Detect which cell encompasses the target text, then output its (x, y) center coordinate. 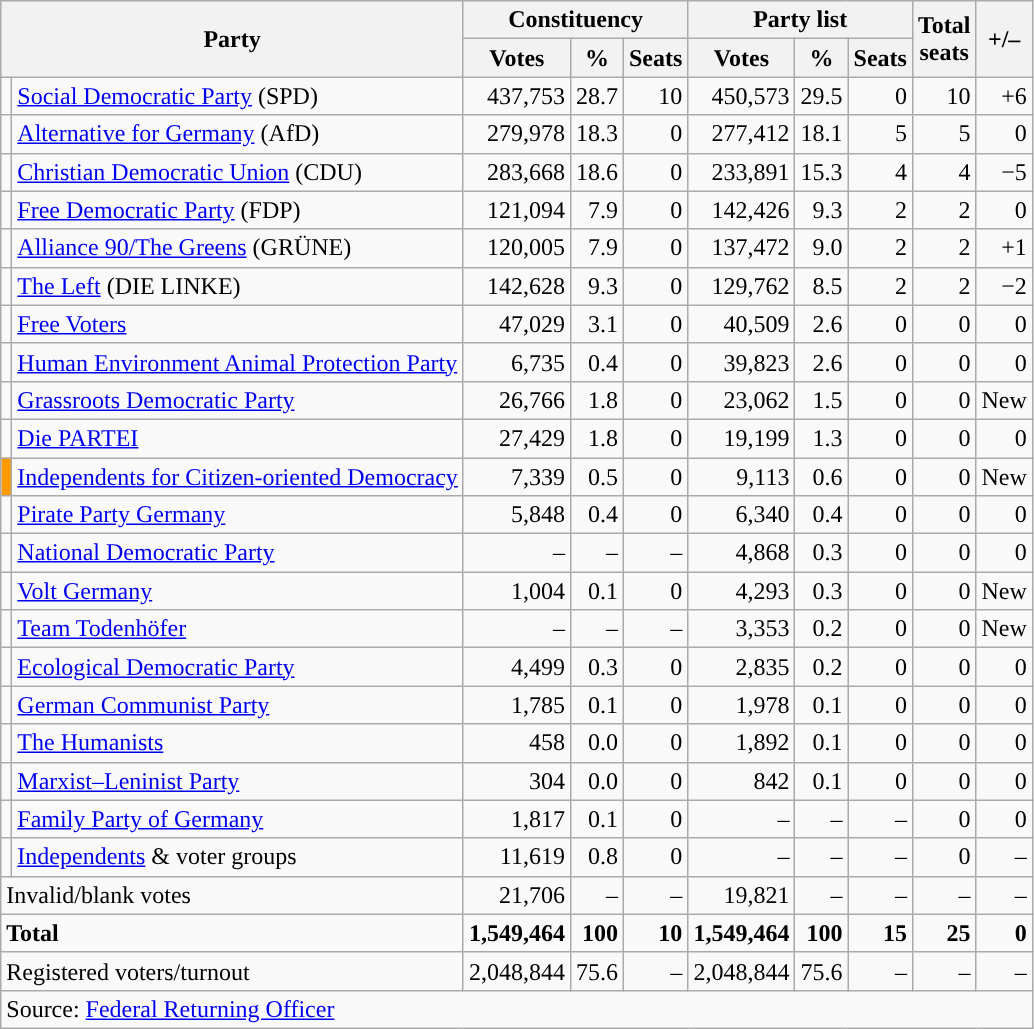
21,706 (516, 895)
6,340 (742, 515)
8.5 (822, 286)
5,848 (516, 515)
+6 (1004, 96)
277,412 (742, 134)
Free Democratic Party (FDP) (238, 210)
Marxist–Leninist Party (238, 781)
Independents & voter groups (238, 857)
4,499 (516, 667)
137,472 (742, 248)
1.3 (822, 438)
+1 (1004, 248)
The Humanists (238, 743)
Party list (800, 20)
18.3 (596, 134)
304 (516, 781)
Registered voters/turnout (232, 971)
437,753 (516, 96)
Constituency (576, 20)
Social Democratic Party (SPD) (238, 96)
Alliance 90/The Greens (GRÜNE) (238, 248)
4,293 (742, 591)
Human Environment Animal Protection Party (238, 362)
Free Voters (238, 324)
Family Party of Germany (238, 819)
Party (232, 39)
3,353 (742, 629)
19,199 (742, 438)
279,978 (516, 134)
129,762 (742, 286)
25 (944, 933)
19,821 (742, 895)
28.7 (596, 96)
Die PARTEI (238, 438)
11,619 (516, 857)
4,868 (742, 553)
142,426 (742, 210)
458 (516, 743)
23,062 (742, 400)
Volt Germany (238, 591)
Team Todenhöfer (238, 629)
47,029 (516, 324)
2,835 (742, 667)
1,978 (742, 705)
Totalseats (944, 39)
120,005 (516, 248)
18.6 (596, 172)
121,094 (516, 210)
7,339 (516, 477)
233,891 (742, 172)
−2 (1004, 286)
142,628 (516, 286)
The Left (DIE LINKE) (238, 286)
26,766 (516, 400)
Ecological Democratic Party (238, 667)
27,429 (516, 438)
Source: Federal Returning Officer (517, 1009)
40,509 (742, 324)
1,004 (516, 591)
1,892 (742, 743)
3.1 (596, 324)
283,668 (516, 172)
National Democratic Party (238, 553)
+/– (1004, 39)
Alternative for Germany (AfD) (238, 134)
39,823 (742, 362)
1,817 (516, 819)
29.5 (822, 96)
1.5 (822, 400)
−5 (1004, 172)
0.5 (596, 477)
Total (232, 933)
842 (742, 781)
15 (880, 933)
1,785 (516, 705)
0.6 (822, 477)
9.0 (822, 248)
15.3 (822, 172)
0.8 (596, 857)
Independents for Citizen-oriented Democracy (238, 477)
Pirate Party Germany (238, 515)
9,113 (742, 477)
German Communist Party (238, 705)
Grassroots Democratic Party (238, 400)
6,735 (516, 362)
Christian Democratic Union (CDU) (238, 172)
Invalid/blank votes (232, 895)
18.1 (822, 134)
450,573 (742, 96)
